For the text-containing cell, return its midpoint in [x, y] coordinate format. 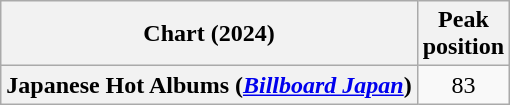
Peakposition [463, 34]
Japanese Hot Albums (Billboard Japan) [209, 85]
Chart (2024) [209, 34]
83 [463, 85]
